Search for the cell housing the specified text and yield its (X, Y) center coordinate. 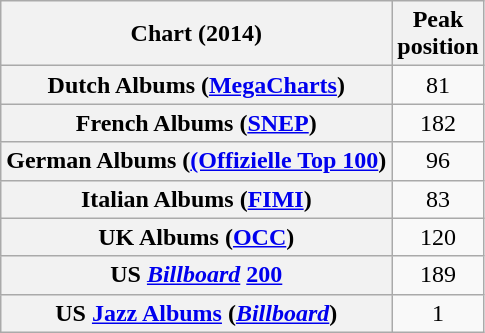
96 (438, 161)
83 (438, 199)
Peakposition (438, 34)
French Albums (SNEP) (196, 123)
US Jazz Albums (Billboard) (196, 313)
UK Albums (OCC) (196, 237)
120 (438, 237)
Chart (2014) (196, 34)
German Albums ((Offizielle Top 100) (196, 161)
182 (438, 123)
1 (438, 313)
Italian Albums (FIMI) (196, 199)
US Billboard 200 (196, 275)
Dutch Albums (MegaCharts) (196, 85)
81 (438, 85)
189 (438, 275)
